Pinpoint the cell where the given text exists, returning its (x, y) midpoint coordinate. 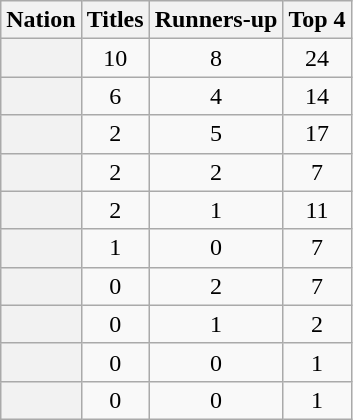
10 (115, 58)
Runners-up (216, 20)
24 (317, 58)
4 (216, 96)
17 (317, 134)
6 (115, 96)
8 (216, 58)
Top 4 (317, 20)
5 (216, 134)
14 (317, 96)
Nation (41, 20)
11 (317, 210)
Titles (115, 20)
